Provide the (x, y) coordinate of the cell's center where the given text is located.  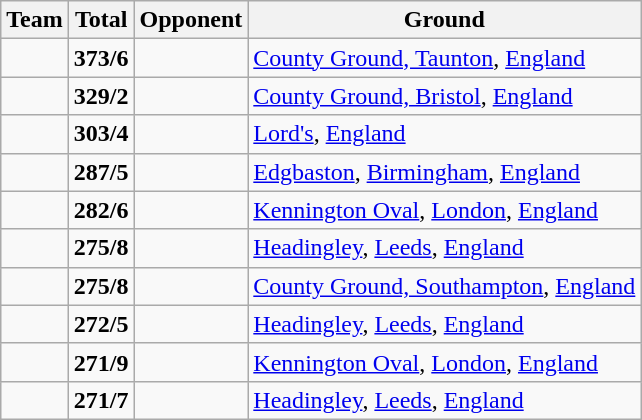
271/7 (101, 400)
272/5 (101, 324)
Total (101, 20)
County Ground, Bristol, England (444, 96)
County Ground, Southampton, England (444, 286)
Ground (444, 20)
Edgbaston, Birmingham, England (444, 172)
Lord's, England (444, 134)
303/4 (101, 134)
Opponent (191, 20)
Team (35, 20)
County Ground, Taunton, England (444, 58)
373/6 (101, 58)
329/2 (101, 96)
282/6 (101, 210)
271/9 (101, 362)
287/5 (101, 172)
